Return [x, y] of the center of cell containing provided text 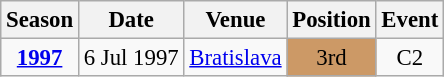
Position [332, 20]
3rd [332, 58]
C2 [410, 58]
Event [410, 20]
Venue [236, 20]
Season [40, 20]
1997 [40, 58]
Bratislava [236, 58]
6 Jul 1997 [131, 58]
Date [131, 20]
